Return the [X, Y] coordinate for the center point of the cell that contains the specified text.  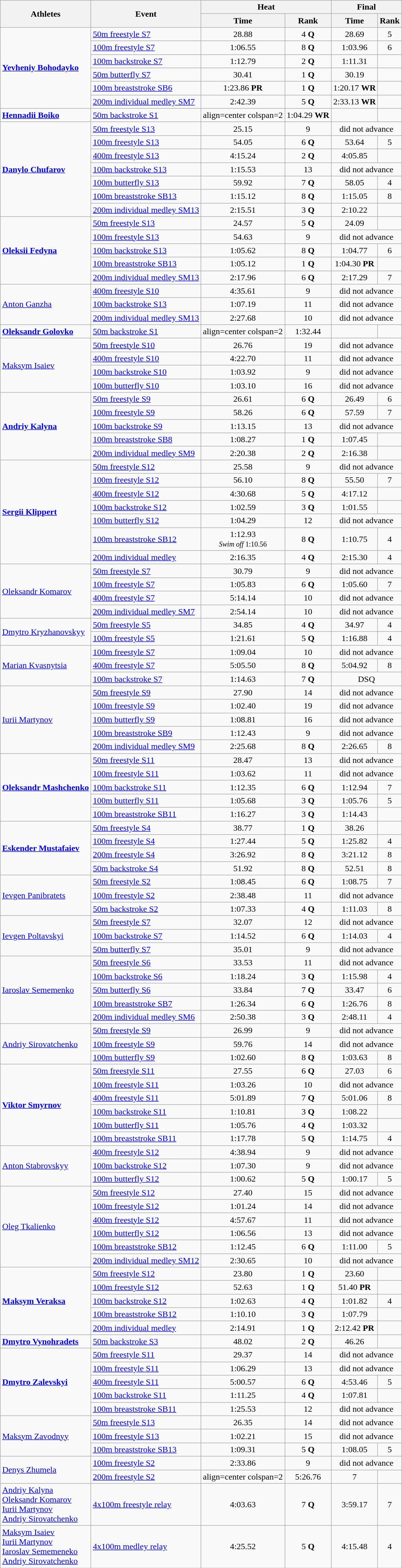
4x100m medley relay [146, 1547]
1:06.29 [243, 1368]
1:00.62 [243, 1179]
1:06.56 [243, 1233]
5:04.92 [355, 666]
26.61 [243, 399]
Maksym Isaiev [45, 365]
53.64 [355, 142]
Oleksandr Mashchenko [45, 787]
Hennadii Boiko [45, 115]
1:11.25 [243, 1395]
4:38.94 [243, 1152]
1:05.12 [243, 264]
1:16.88 [355, 639]
2:10.22 [355, 210]
1:02.40 [243, 706]
1:12.79 [243, 61]
1:14.03 [355, 936]
4:15.48 [355, 1547]
Dmytro Zalevskyi [45, 1382]
2:38.48 [243, 895]
27.40 [243, 1193]
5:26.76 [308, 1476]
1:01.24 [243, 1206]
54.05 [243, 142]
Oleg Tkalienko [45, 1226]
1:12.45 [243, 1247]
4:17.12 [355, 494]
25.15 [243, 129]
Marian Kvasnytsia [45, 666]
1:09.31 [243, 1449]
Yevheniy Bohodayko [45, 68]
57.59 [355, 413]
4:57.67 [243, 1220]
1:12.93Swim off 1:10.56 [243, 539]
1:07.81 [355, 1395]
2:15.30 [355, 557]
50m freestyle S6 [146, 963]
1:01.82 [355, 1301]
3:21.12 [355, 855]
3:59.17 [355, 1504]
28.88 [243, 34]
1:15.98 [355, 976]
100m backstroke S10 [146, 372]
46.26 [355, 1341]
1:08.45 [243, 882]
50m freestyle S2 [146, 882]
1:16.27 [243, 814]
1:12.35 [243, 787]
23.80 [243, 1274]
1:03.26 [243, 1085]
400m freestyle S13 [146, 156]
26.76 [243, 345]
2:17.96 [243, 277]
24.57 [243, 223]
29.37 [243, 1355]
Maksym Isaiev Iurii Martynov Iaroslav Sememeneko Andriy Sirovatchenko [45, 1547]
50m butterfly S6 [146, 990]
52.51 [355, 868]
Danylo Chufarov [45, 169]
100m breaststroke SB8 [146, 440]
34.85 [243, 625]
59.92 [243, 183]
1:03.10 [243, 385]
1:02.21 [243, 1436]
4:15.24 [243, 156]
100m breaststroke SB7 [146, 1003]
1:32.44 [308, 331]
1:08.05 [355, 1449]
1:07.45 [355, 440]
51.40 PR [355, 1287]
1:10.75 [355, 539]
4:25.52 [243, 1547]
200m individual medley SM12 [146, 1260]
56.10 [243, 480]
50m freestyle S10 [146, 345]
1:04.29 WR [308, 115]
Iaroslav Sememenko [45, 990]
1:08.81 [243, 720]
Anton Ganzha [45, 304]
1:11.00 [355, 1247]
1:04.29 [243, 521]
30.41 [243, 75]
1:25.82 [355, 841]
1:01.55 [355, 507]
2:16.38 [355, 453]
24.09 [355, 223]
1:10.81 [243, 1112]
1:05.68 [243, 801]
1:27.44 [243, 841]
1:02.59 [243, 507]
100m backstroke S6 [146, 976]
33.84 [243, 990]
5:14.14 [243, 598]
50m backstroke S4 [146, 868]
Iurii Martynov [45, 720]
Dmytro Kryzhanovskyy [45, 632]
200m freestyle S4 [146, 855]
58.26 [243, 413]
Andriy Kalyna Oleksandr Komarov Iurii Martynov Andriy Sirovatchenko [45, 1504]
1:03.96 [355, 48]
Ievgen Poltavskyi [45, 936]
1:07.33 [243, 909]
2:15.51 [243, 210]
1:08.75 [355, 882]
4x100m freestyle relay [146, 1504]
26.35 [243, 1422]
1:03.92 [243, 372]
Sergii Klippert [45, 512]
Event [146, 14]
Final [367, 7]
1:18.24 [243, 976]
58.05 [355, 183]
1:15.53 [243, 169]
4:35.61 [243, 291]
26.49 [355, 399]
59.76 [243, 1044]
100m backstroke S9 [146, 426]
Denys Zhumela [45, 1470]
1:26.34 [243, 1003]
1:11.03 [355, 909]
48.02 [243, 1341]
4:05.85 [355, 156]
30.19 [355, 75]
Viktor Smyrnov [45, 1105]
1:07.30 [243, 1166]
1:12.43 [243, 733]
100m butterfly S13 [146, 183]
38.77 [243, 828]
4:53.46 [355, 1382]
2:17.29 [355, 277]
1:21.61 [243, 639]
34.97 [355, 625]
Oleksandr Komarov [45, 591]
1:14.43 [355, 814]
32.07 [243, 922]
5:01.89 [243, 1098]
Oleksii Fedyna [45, 250]
28.69 [355, 34]
5:05.50 [243, 666]
Heat [266, 7]
2:16.35 [243, 557]
38.26 [355, 828]
1:14.63 [243, 679]
2:33.13 WR [355, 102]
1:23.86 PR [243, 88]
2:27.68 [243, 318]
33.53 [243, 963]
27.90 [243, 693]
27.55 [243, 1071]
1:05.83 [243, 584]
200m freestyle S2 [146, 1476]
50m backstroke S2 [146, 909]
2:20.38 [243, 453]
1:04.77 [355, 250]
Athletes [45, 14]
1:03.62 [243, 774]
27.03 [355, 1071]
4:30.68 [243, 494]
50m backstroke S3 [146, 1341]
100m freestyle S4 [146, 841]
33.47 [355, 990]
1:07.19 [243, 304]
1:15.12 [243, 196]
26.99 [243, 1030]
1:08.22 [355, 1112]
1:09.04 [243, 652]
5:00.57 [243, 1382]
1:08.27 [243, 440]
1:02.63 [243, 1301]
4:22.70 [243, 358]
51.92 [243, 868]
52.63 [243, 1287]
1:14.52 [243, 936]
100m freestyle S5 [146, 639]
2:12.42 PR [355, 1328]
1:06.55 [243, 48]
1:20.17 WR [355, 88]
1:13.15 [243, 426]
1:12.94 [355, 787]
Anton Stabrovskyy [45, 1166]
50m freestyle S4 [146, 828]
2:14.91 [243, 1328]
100m breaststroke SB6 [146, 88]
1:03.32 [355, 1125]
55.50 [355, 480]
Eskender Mustafaiev [45, 848]
54.63 [243, 237]
28.47 [243, 760]
1:26.76 [355, 1003]
1:05.62 [243, 250]
2:42.39 [243, 102]
1:14.75 [355, 1139]
1:15.05 [355, 196]
2:48.11 [355, 1017]
DSQ [367, 679]
1:05.60 [355, 584]
1:07.79 [355, 1314]
Maksym Veraksa [45, 1301]
200m individual medley SM6 [146, 1017]
1:25.53 [243, 1409]
25.58 [243, 467]
Dmytro Vynohradets [45, 1341]
Andriy Kalyna [45, 426]
1:10.10 [243, 1314]
2:50.38 [243, 1017]
1:00.17 [355, 1179]
1:17.78 [243, 1139]
1:02.60 [243, 1058]
100m breaststroke SB9 [146, 733]
2:33.86 [243, 1463]
3:26.92 [243, 855]
1:03.63 [355, 1058]
100m butterfly S10 [146, 385]
2:54.14 [243, 611]
1:11.31 [355, 61]
Maksym Zavodnyy [45, 1436]
23.60 [355, 1274]
4:03.63 [243, 1504]
2:30.65 [243, 1260]
Oleksandr Golovko [45, 331]
Andriy Sirovatchenko [45, 1044]
1:04.30 PR [355, 264]
50m freestyle S5 [146, 625]
2:25.68 [243, 747]
35.01 [243, 949]
5:01.06 [355, 1098]
2:26.65 [355, 747]
Ievgen Panibratets [45, 895]
30.79 [243, 571]
